Return (X, Y) of the center of cell containing provided text 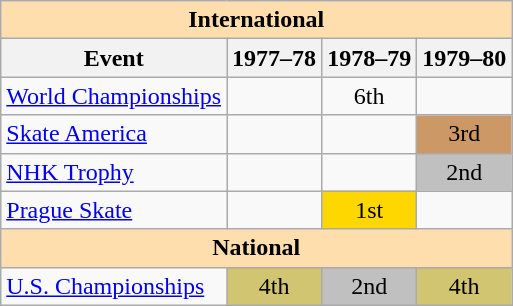
1978–79 (370, 58)
1979–80 (464, 58)
Prague Skate (114, 210)
U.S. Championships (114, 286)
1st (370, 210)
Event (114, 58)
World Championships (114, 96)
International (256, 20)
NHK Trophy (114, 172)
1977–78 (274, 58)
National (256, 248)
Skate America (114, 134)
3rd (464, 134)
6th (370, 96)
